Pinpoint the cell where the given text exists, returning its [X, Y] midpoint coordinate. 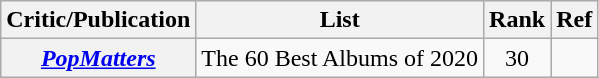
PopMatters [98, 58]
Ref [574, 20]
30 [518, 58]
Rank [518, 20]
List [340, 20]
Critic/Publication [98, 20]
The 60 Best Albums of 2020 [340, 58]
